Capture the cell that displays the provided text and extract its [X, Y] central coordinate. 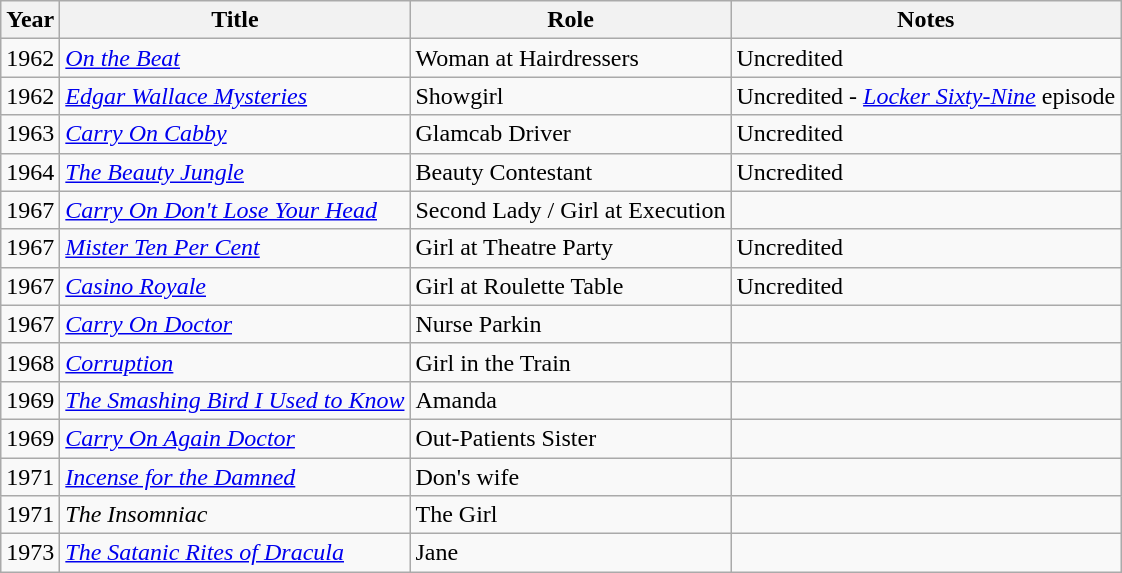
The Satanic Rites of Dracula [235, 553]
The Girl [570, 515]
Glamcab Driver [570, 134]
Beauty Contestant [570, 172]
Woman at Hairdressers [570, 58]
Showgirl [570, 96]
Title [235, 20]
Incense for the Damned [235, 477]
Year [30, 20]
Nurse Parkin [570, 324]
On the Beat [235, 58]
1964 [30, 172]
Don's wife [570, 477]
Jane [570, 553]
Girl in the Train [570, 362]
1968 [30, 362]
Uncredited - Locker Sixty-Nine episode [926, 96]
Carry On Don't Lose Your Head [235, 210]
The Beauty Jungle [235, 172]
Girl at Roulette Table [570, 286]
1973 [30, 553]
Notes [926, 20]
Out-Patients Sister [570, 438]
The Insomniac [235, 515]
Carry On Again Doctor [235, 438]
Amanda [570, 400]
1963 [30, 134]
Carry On Cabby [235, 134]
Corruption [235, 362]
Girl at Theatre Party [570, 248]
Casino Royale [235, 286]
Carry On Doctor [235, 324]
Mister Ten Per Cent [235, 248]
Second Lady / Girl at Execution [570, 210]
The Smashing Bird I Used to Know [235, 400]
Edgar Wallace Mysteries [235, 96]
Role [570, 20]
